Identify which cell holds the provided text, then report its (X, Y) central coordinate. 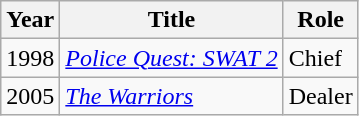
Chief (320, 58)
Role (320, 20)
1998 (30, 58)
Title (172, 20)
2005 (30, 96)
The Warriors (172, 96)
Year (30, 20)
Dealer (320, 96)
Police Quest: SWAT 2 (172, 58)
